Search for the cell housing the specified text and yield its [x, y] center coordinate. 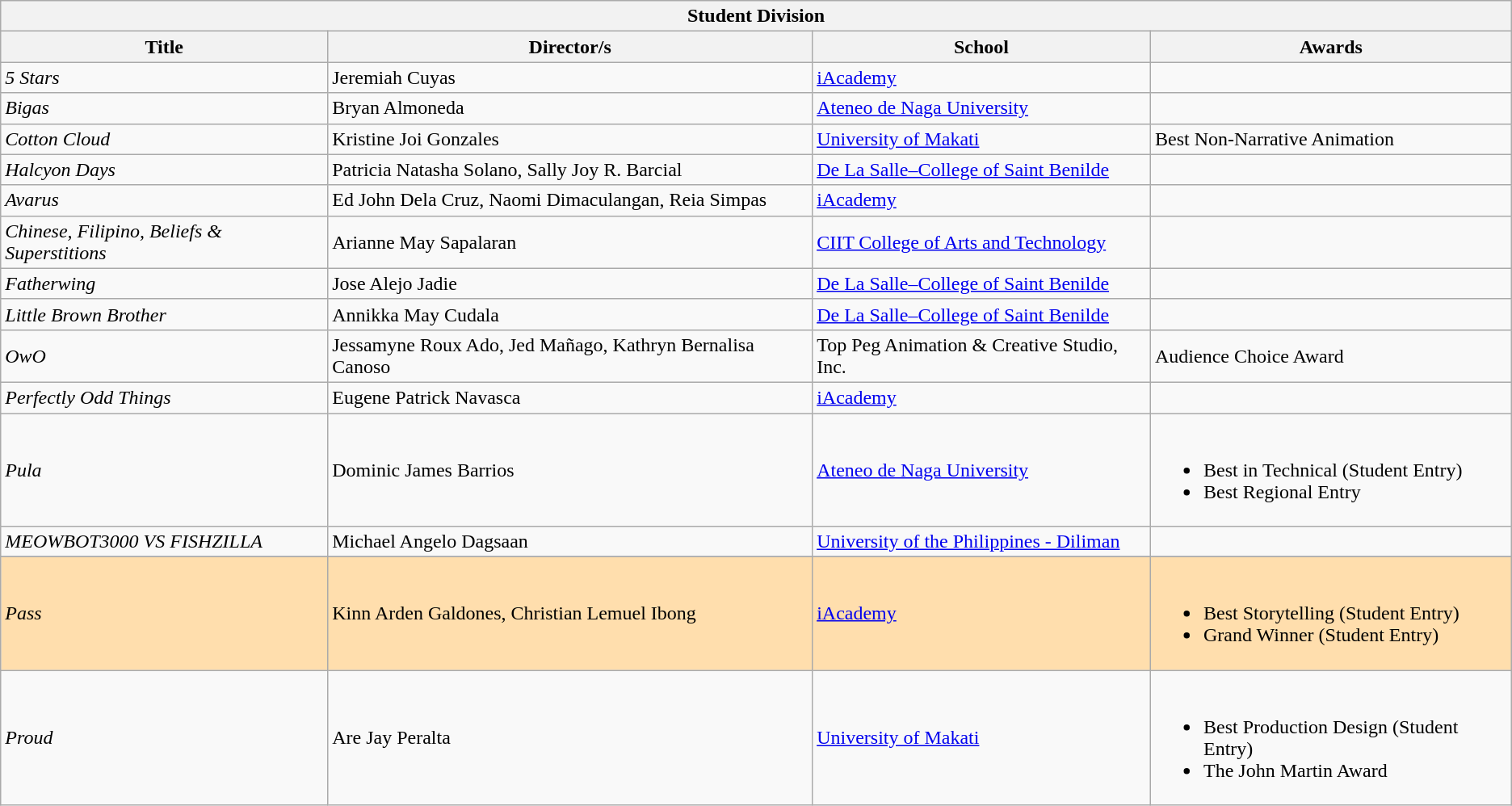
Halcyon Days [165, 170]
MEOWBOT3000 VS FISHZILLA [165, 542]
School [982, 47]
Patricia Natasha Solano, Sally Joy R. Barcial [570, 170]
Arianne May Sapalaran [570, 242]
Pass [165, 614]
Cotton Cloud [165, 139]
Jose Alejo Jadie [570, 283]
CIIT College of Arts and Technology [982, 242]
5 Stars [165, 78]
Bigas [165, 108]
Title [165, 47]
Ed John Dela Cruz, Naomi Dimaculangan, Reia Simpas [570, 200]
University of the Philippines - Diliman [982, 542]
Jessamyne Roux Ado, Jed Mañago, Kathryn Bernalisa Canoso [570, 355]
Eugene Patrick Navasca [570, 397]
Audience Choice Award [1331, 355]
Annikka May Cudala [570, 314]
Kristine Joi Gonzales [570, 139]
Michael Angelo Dagsaan [570, 542]
Avarus [165, 200]
Kinn Arden Galdones, Christian Lemuel Ibong [570, 614]
Fatherwing [165, 283]
Are Jay Peralta [570, 738]
Top Peg Animation & Creative Studio, Inc. [982, 355]
Dominic James Barrios [570, 470]
Best Production Design (Student Entry)The John Martin Award [1331, 738]
OwO [165, 355]
Student Division [756, 16]
Perfectly Odd Things [165, 397]
Bryan Almoneda [570, 108]
Pula [165, 470]
Director/s [570, 47]
Best in Technical (Student Entry)Best Regional Entry [1331, 470]
Little Brown Brother [165, 314]
Chinese, Filipino, Beliefs & Superstitions [165, 242]
Jeremiah Cuyas [570, 78]
Best Non-Narrative Animation [1331, 139]
Awards [1331, 47]
Best Storytelling (Student Entry)Grand Winner (Student Entry) [1331, 614]
Proud [165, 738]
